Pinpoint the cell where the given text exists, returning its (X, Y) midpoint coordinate. 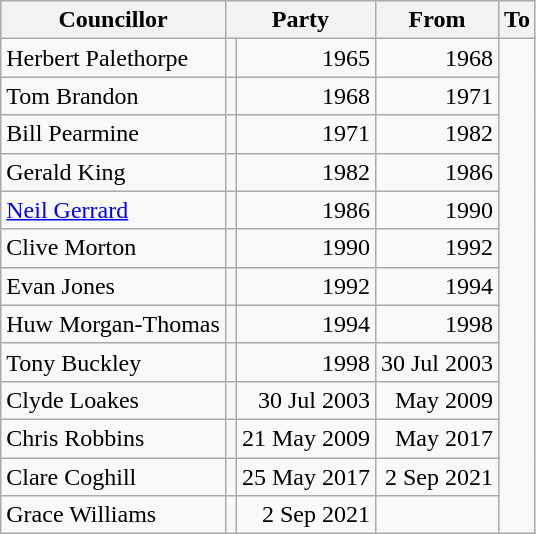
Councillor (114, 20)
21 May 2009 (306, 438)
May 2017 (436, 438)
Evan Jones (114, 286)
Grace Williams (114, 515)
Tom Brandon (114, 96)
Huw Morgan-Thomas (114, 324)
Clare Coghill (114, 477)
To (518, 20)
1965 (306, 58)
Gerald King (114, 172)
Tony Buckley (114, 362)
Chris Robbins (114, 438)
Party (300, 20)
Clive Morton (114, 248)
Herbert Palethorpe (114, 58)
Bill Pearmine (114, 134)
From (436, 20)
May 2009 (436, 400)
25 May 2017 (306, 477)
Neil Gerrard (114, 210)
Clyde Loakes (114, 400)
